For the text-containing cell, return its midpoint in (x, y) coordinate format. 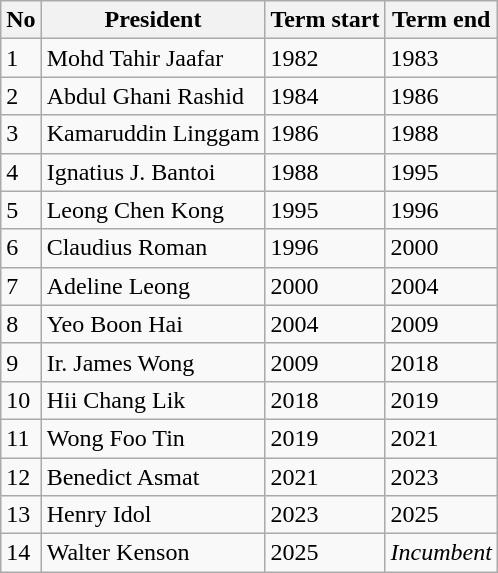
President (153, 20)
13 (21, 515)
4 (21, 172)
Henry Idol (153, 515)
Hii Chang Lik (153, 400)
1984 (325, 96)
Yeo Boon Hai (153, 324)
10 (21, 400)
8 (21, 324)
14 (21, 553)
Adeline Leong (153, 286)
Incumbent (441, 553)
1982 (325, 58)
Term end (441, 20)
Benedict Asmat (153, 477)
Kamaruddin Linggam (153, 134)
3 (21, 134)
7 (21, 286)
Term start (325, 20)
No (21, 20)
9 (21, 362)
11 (21, 438)
Ignatius J. Bantoi (153, 172)
Mohd Tahir Jaafar (153, 58)
Leong Chen Kong (153, 210)
Abdul Ghani Rashid (153, 96)
12 (21, 477)
Ir. James Wong (153, 362)
6 (21, 248)
Wong Foo Tin (153, 438)
Walter Kenson (153, 553)
1983 (441, 58)
5 (21, 210)
1 (21, 58)
Claudius Roman (153, 248)
2 (21, 96)
